Extract the (x, y) coordinate from the center of the cell holding the provided text.  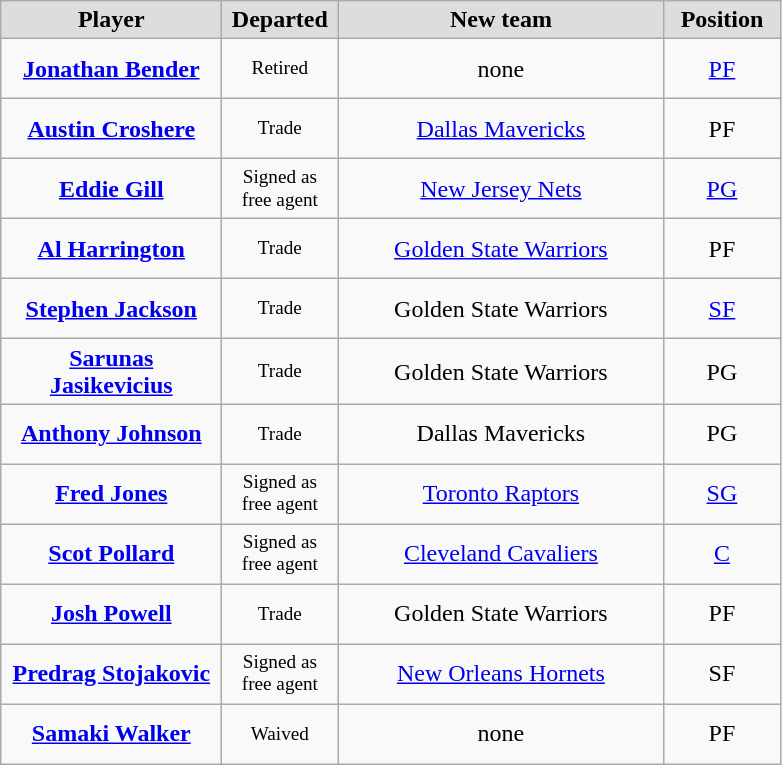
Stephen Jackson (112, 309)
Eddie Gill (112, 189)
New team (501, 20)
SG (722, 494)
Austin Croshere (112, 129)
Scot Pollard (112, 554)
Cleveland Cavaliers (501, 554)
New Jersey Nets (501, 189)
New Orleans Hornets (501, 674)
Sarunas Jasikevicius (112, 372)
Anthony Johnson (112, 434)
Waived (280, 734)
Predrag Stojakovic (112, 674)
Toronto Raptors (501, 494)
Jonathan Bender (112, 69)
Player (112, 20)
Fred Jones (112, 494)
C (722, 554)
Departed (280, 20)
Position (722, 20)
Al Harrington (112, 249)
Josh Powell (112, 614)
Samaki Walker (112, 734)
Retired (280, 69)
